Output the [x, y] coordinate of the center of the cell containing the given text.  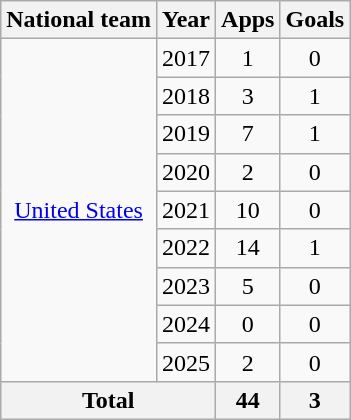
2021 [186, 210]
Apps [248, 20]
44 [248, 400]
2023 [186, 286]
Year [186, 20]
14 [248, 248]
Goals [315, 20]
2018 [186, 96]
2020 [186, 172]
10 [248, 210]
2019 [186, 134]
Total [108, 400]
National team [79, 20]
United States [79, 210]
2022 [186, 248]
5 [248, 286]
2024 [186, 324]
7 [248, 134]
2017 [186, 58]
2025 [186, 362]
